Output the [x, y] coordinate of the center of the cell containing the given text.  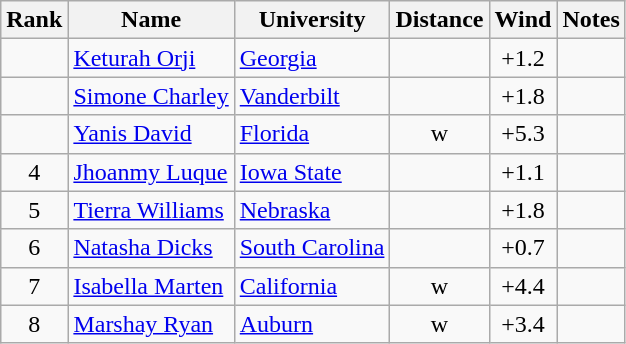
Isabella Marten [151, 286]
Distance [440, 20]
Keturah Orji [151, 58]
Marshay Ryan [151, 324]
+4.4 [523, 286]
Yanis David [151, 134]
Name [151, 20]
Iowa State [312, 172]
South Carolina [312, 248]
6 [34, 248]
Simone Charley [151, 96]
+1.2 [523, 58]
Wind [523, 20]
8 [34, 324]
5 [34, 210]
Rank [34, 20]
+3.4 [523, 324]
Auburn [312, 324]
7 [34, 286]
California [312, 286]
Tierra Williams [151, 210]
4 [34, 172]
+0.7 [523, 248]
Natasha Dicks [151, 248]
Georgia [312, 58]
Notes [591, 20]
University [312, 20]
Jhoanmy Luque [151, 172]
+1.1 [523, 172]
Nebraska [312, 210]
Florida [312, 134]
+5.3 [523, 134]
Vanderbilt [312, 96]
